From the cell containing the given text, extract its center point as [X, Y] coordinate. 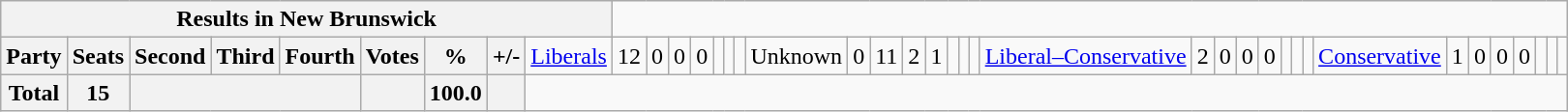
Liberals [569, 56]
Conservative [1380, 56]
15 [98, 93]
Third [246, 56]
12 [629, 56]
+/- [505, 56]
100.0 [455, 93]
Votes [392, 56]
Liberal–Conservative [1086, 56]
Seats [98, 56]
11 [887, 56]
Total [34, 93]
% [455, 56]
Party [34, 56]
Unknown [797, 56]
Second [170, 56]
Fourth [319, 56]
Results in New Brunswick [307, 19]
